Extract the (X, Y) coordinate from the center of the cell holding the provided text.  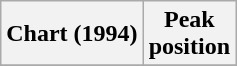
Peakposition (189, 34)
Chart (1994) (72, 34)
